From the cell containing the given text, extract its center point as (x, y) coordinate. 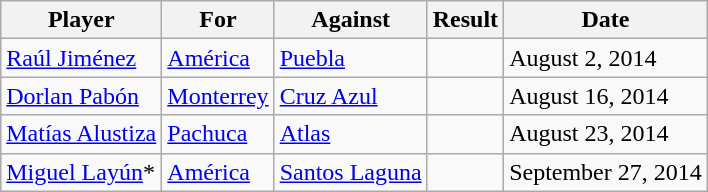
Puebla (350, 58)
August 23, 2014 (606, 134)
Matías Alustiza (82, 134)
Raúl Jiménez (82, 58)
August 2, 2014 (606, 58)
Monterrey (218, 96)
Dorlan Pabón (82, 96)
For (218, 20)
September 27, 2014 (606, 172)
Atlas (350, 134)
Result (465, 20)
Against (350, 20)
Santos Laguna (350, 172)
August 16, 2014 (606, 96)
Date (606, 20)
Player (82, 20)
Pachuca (218, 134)
Cruz Azul (350, 96)
Miguel Layún* (82, 172)
